Identify which cell holds the provided text, then report its (X, Y) central coordinate. 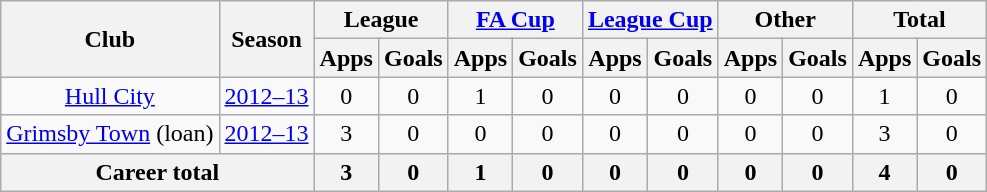
Other (785, 20)
Hull City (110, 96)
Club (110, 39)
Career total (158, 172)
Grimsby Town (loan) (110, 134)
League Cup (650, 20)
League (381, 20)
4 (884, 172)
Season (266, 39)
Total (919, 20)
FA Cup (515, 20)
